Detect which cell encompasses the target text, then output its (x, y) center coordinate. 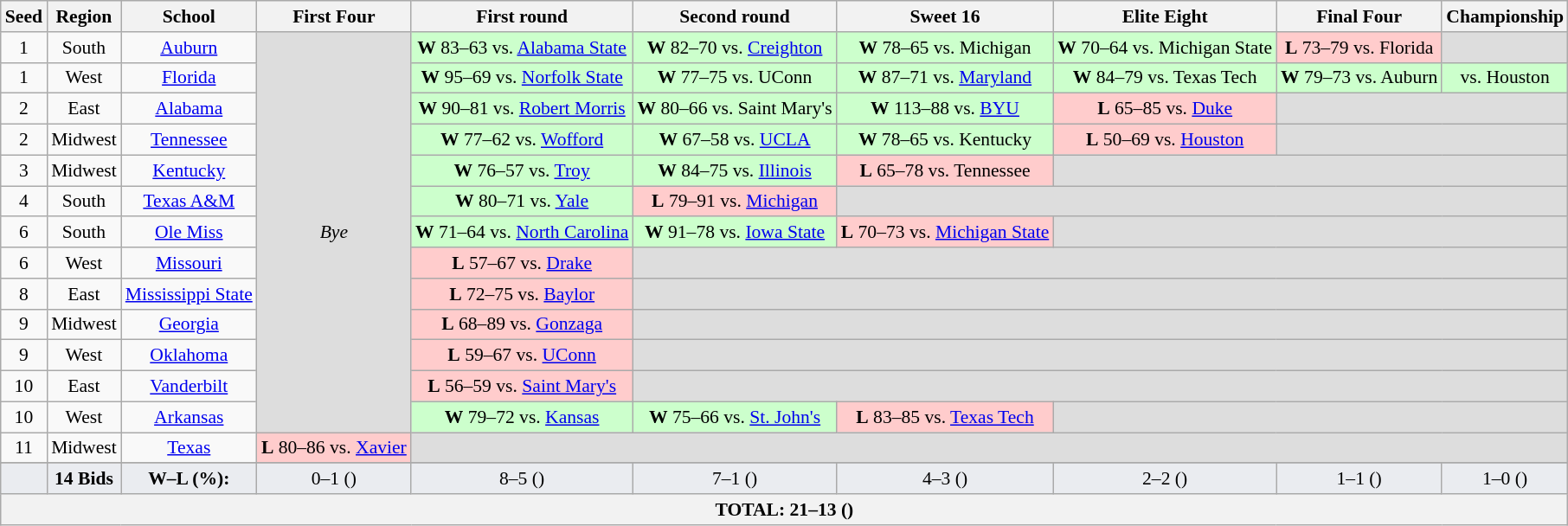
Kentucky (189, 170)
L 59–67 vs. UConn (523, 356)
1–0 () (1505, 479)
Missouri (189, 263)
W 80–71 vs. Yale (523, 202)
Texas A&M (189, 202)
Georgia (189, 324)
L 56–59 vs. Saint Mary's (523, 387)
L 83–85 vs. Texas Tech (945, 417)
First round (523, 16)
2–2 () (1165, 479)
School (189, 16)
Championship (1505, 16)
W 90–81 vs. Robert Morris (523, 109)
L 68–89 vs. Gonzaga (523, 324)
W 113–88 vs. BYU (945, 109)
Final Four (1359, 16)
L 50–69 vs. Houston (1165, 140)
W 84–79 vs. Texas Tech (1165, 78)
Elite Eight (1165, 16)
W 79–73 vs. Auburn (1359, 78)
Sweet 16 (945, 16)
L 79–91 vs. Michigan (734, 202)
W 77–75 vs. UConn (734, 78)
11 (24, 448)
L 65–85 vs. Duke (1165, 109)
Alabama (189, 109)
W 84–75 vs. Illinois (734, 170)
Mississippi State (189, 294)
W 77–62 vs. Wofford (523, 140)
W 78–65 vs. Kentucky (945, 140)
Arkansas (189, 417)
Region (84, 16)
7–1 () (734, 479)
W 67–58 vs. UCLA (734, 140)
W 79–72 vs. Kansas (523, 417)
1–1 () (1359, 479)
W 75–66 vs. St. John's (734, 417)
Vanderbilt (189, 387)
L 72–75 vs. Baylor (523, 294)
Oklahoma (189, 356)
vs. Houston (1505, 78)
Seed (24, 16)
Tennessee (189, 140)
L 57–67 vs. Drake (523, 263)
Auburn (189, 48)
8–5 () (523, 479)
Second round (734, 16)
Bye (334, 232)
4–3 () (945, 479)
W 87–71 vs. Maryland (945, 78)
14 Bids (84, 479)
W 83–63 vs. Alabama State (523, 48)
4 (24, 202)
L 73–79 vs. Florida (1359, 48)
8 (24, 294)
0–1 () (334, 479)
W 71–64 vs. North Carolina (523, 233)
L 65–78 vs. Tennessee (945, 170)
W 76–57 vs. Troy (523, 170)
First Four (334, 16)
TOTAL: 21–13 () (784, 510)
L 80–86 vs. Xavier (334, 448)
W 82–70 vs. Creighton (734, 48)
L 70–73 vs. Michigan State (945, 233)
W 80–66 vs. Saint Mary's (734, 109)
W–L (%): (189, 479)
Ole Miss (189, 233)
Texas (189, 448)
W 91–78 vs. Iowa State (734, 233)
W 70–64 vs. Michigan State (1165, 48)
Florida (189, 78)
3 (24, 170)
W 78–65 vs. Michigan (945, 48)
W 95–69 vs. Norfolk State (523, 78)
